Scan for the cell matching the given text and deliver its (x, y) coordinate at center. 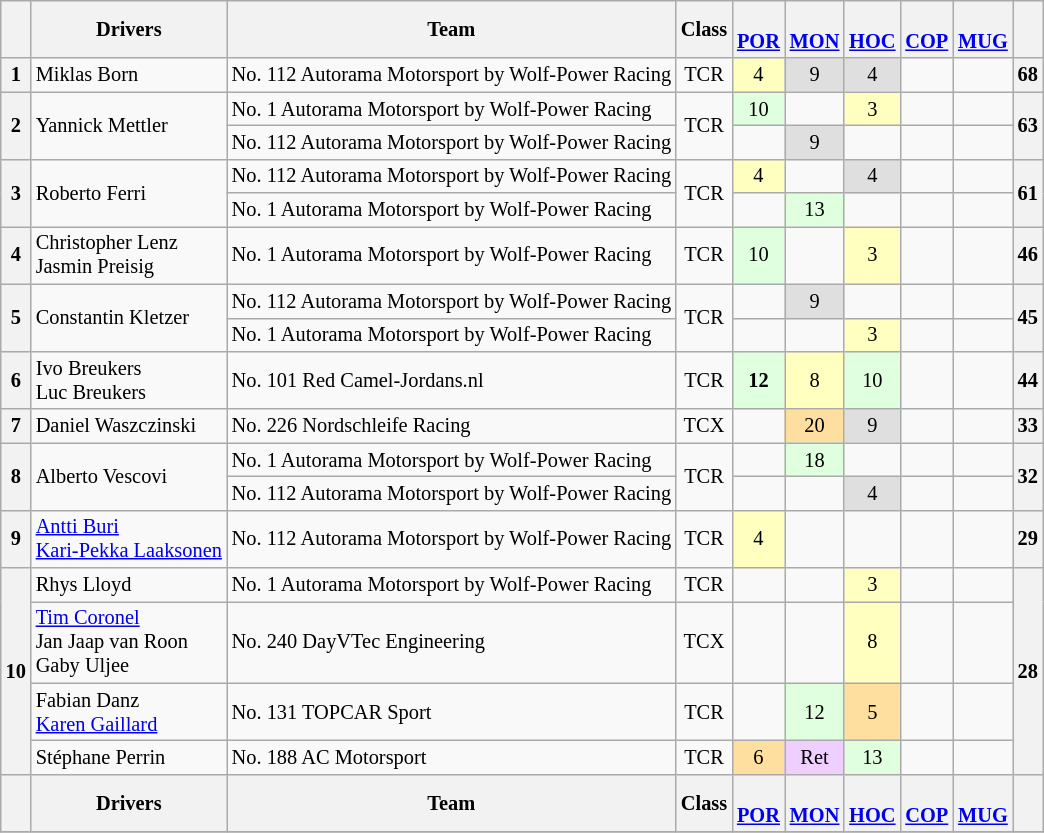
Alberto Vescovi (129, 476)
No. 240 DayVTec Engineering (452, 642)
No. 101 Red Camel-Jordans.nl (452, 380)
Miklas Born (129, 75)
33 (1028, 426)
32 (1028, 476)
29 (1028, 539)
No. 188 AC Motorsport (452, 757)
Ret (815, 757)
Tim Coronel Jan Jaap van Roon Gaby Uljee (129, 642)
Fabian Danz Karen Gaillard (129, 712)
No. 131 TOPCAR Sport (452, 712)
Yannick Mettler (129, 126)
Ivo Breukers Luc Breukers (129, 380)
Roberto Ferri (129, 192)
2 (16, 126)
63 (1028, 126)
Rhys Lloyd (129, 585)
45 (1028, 318)
7 (16, 426)
Constantin Kletzer (129, 318)
28 (1028, 672)
No. 226 Nordschleife Racing (452, 426)
Stéphane Perrin (129, 757)
46 (1028, 255)
18 (815, 460)
Daniel Waszczinski (129, 426)
1 (16, 75)
Christopher Lenz Jasmin Preisig (129, 255)
68 (1028, 75)
44 (1028, 380)
61 (1028, 192)
20 (815, 426)
Antti Buri Kari-Pekka Laaksonen (129, 539)
